Pinpoint the cell where the given text exists, returning its [X, Y] midpoint coordinate. 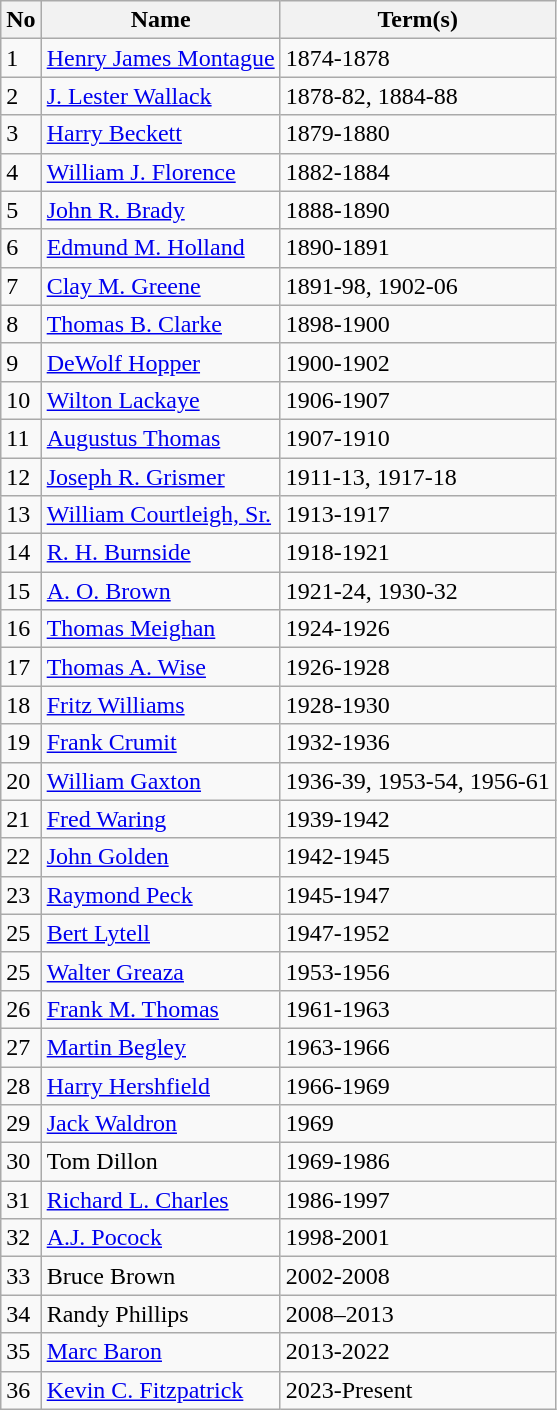
No [21, 20]
1947-1952 [418, 933]
Clay M. Greene [160, 286]
1932-1936 [418, 743]
1966-1969 [418, 1085]
2002-2008 [418, 1276]
Jack Waldron [160, 1124]
Henry James Montague [160, 58]
John Golden [160, 857]
A.J. Pocock [160, 1238]
Edmund M. Holland [160, 248]
Name [160, 20]
1939-1942 [418, 819]
William Gaxton [160, 781]
5 [21, 210]
2013-2022 [418, 1352]
2008–2013 [418, 1314]
Raymond Peck [160, 895]
27 [21, 1047]
Augustus Thomas [160, 438]
29 [21, 1124]
1928-1930 [418, 705]
Tom Dillon [160, 1162]
1998-2001 [418, 1238]
30 [21, 1162]
1900-1902 [418, 362]
DeWolf Hopper [160, 362]
A. O. Brown [160, 591]
32 [21, 1238]
11 [21, 438]
1986-1997 [418, 1200]
John R. Brady [160, 210]
1921-24, 1930-32 [418, 591]
1882-1884 [418, 172]
1918-1921 [418, 553]
1963-1966 [418, 1047]
1945-1947 [418, 895]
Frank M. Thomas [160, 1009]
Bruce Brown [160, 1276]
12 [21, 477]
15 [21, 591]
36 [21, 1390]
Marc Baron [160, 1352]
1913-1917 [418, 515]
1953-1956 [418, 971]
Frank Crumit [160, 743]
6 [21, 248]
9 [21, 362]
1891-98, 1902-06 [418, 286]
18 [21, 705]
19 [21, 743]
1969 [418, 1124]
14 [21, 553]
22 [21, 857]
Martin Begley [160, 1047]
31 [21, 1200]
13 [21, 515]
17 [21, 667]
Thomas B. Clarke [160, 324]
20 [21, 781]
34 [21, 1314]
William Courtleigh, Sr. [160, 515]
1942-1945 [418, 857]
1 [21, 58]
1898-1900 [418, 324]
2023-Present [418, 1390]
1906-1907 [418, 400]
26 [21, 1009]
1911-13, 1917-18 [418, 477]
1878-82, 1884-88 [418, 96]
33 [21, 1276]
Randy Phillips [160, 1314]
23 [21, 895]
16 [21, 629]
1924-1926 [418, 629]
Bert Lytell [160, 933]
R. H. Burnside [160, 553]
1907-1910 [418, 438]
1879-1880 [418, 134]
2 [21, 96]
Fred Waring [160, 819]
1961-1963 [418, 1009]
4 [21, 172]
1890-1891 [418, 248]
1874-1878 [418, 58]
8 [21, 324]
1936-39, 1953-54, 1956-61 [418, 781]
William J. Florence [160, 172]
21 [21, 819]
Thomas A. Wise [160, 667]
35 [21, 1352]
1926-1928 [418, 667]
3 [21, 134]
Harry Hershfield [160, 1085]
Harry Beckett [160, 134]
Term(s) [418, 20]
Joseph R. Grismer [160, 477]
Thomas Meighan [160, 629]
1888-1890 [418, 210]
1969-1986 [418, 1162]
J. Lester Wallack [160, 96]
Wilton Lackaye [160, 400]
7 [21, 286]
28 [21, 1085]
10 [21, 400]
Kevin C. Fitzpatrick [160, 1390]
Richard L. Charles [160, 1200]
Walter Greaza [160, 971]
Fritz Williams [160, 705]
